Return the [X, Y] coordinate for the center point of the cell that contains the specified text.  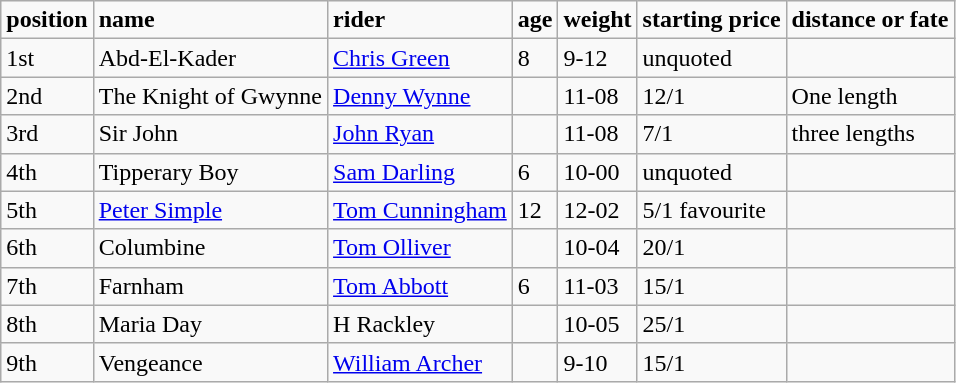
1st [47, 58]
three lengths [870, 134]
12/1 [712, 96]
Maria Day [210, 324]
4th [47, 172]
2nd [47, 96]
Vengeance [210, 362]
One length [870, 96]
Denny Wynne [420, 96]
20/1 [712, 248]
starting price [712, 20]
9th [47, 362]
Abd-El-Kader [210, 58]
rider [420, 20]
name [210, 20]
position [47, 20]
John Ryan [420, 134]
25/1 [712, 324]
Tom Cunningham [420, 210]
distance or fate [870, 20]
10-05 [598, 324]
Tom Abbott [420, 286]
12-02 [598, 210]
Columbine [210, 248]
10-04 [598, 248]
Tom Olliver [420, 248]
12 [535, 210]
H Rackley [420, 324]
The Knight of Gwynne [210, 96]
Peter Simple [210, 210]
Tipperary Boy [210, 172]
weight [598, 20]
Chris Green [420, 58]
3rd [47, 134]
10-00 [598, 172]
8th [47, 324]
6th [47, 248]
9-12 [598, 58]
Sam Darling [420, 172]
9-10 [598, 362]
Farnham [210, 286]
William Archer [420, 362]
5th [47, 210]
Sir John [210, 134]
7th [47, 286]
age [535, 20]
5/1 favourite [712, 210]
11-03 [598, 286]
8 [535, 58]
7/1 [712, 134]
